Identify which cell holds the provided text, then report its [X, Y] central coordinate. 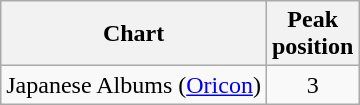
Japanese Albums (Oricon) [134, 85]
3 [312, 85]
Peakposition [312, 34]
Chart [134, 34]
